From the cell containing the given text, extract its center point as (x, y) coordinate. 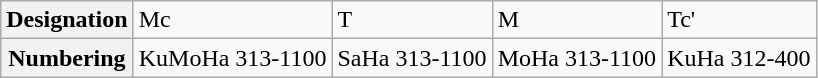
Tc' (739, 20)
SaHa 313-1100 (412, 58)
Designation (67, 20)
MoHa 313-1100 (577, 58)
T (412, 20)
M (577, 20)
KuMoHa 313-1100 (232, 58)
KuHa 312-400 (739, 58)
Numbering (67, 58)
Mc (232, 20)
